Identify which cell holds the provided text, then report its (X, Y) central coordinate. 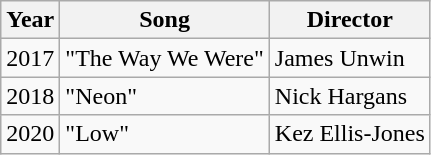
Director (350, 20)
Kez Ellis-Jones (350, 134)
"Low" (164, 134)
"The Way We Were" (164, 58)
James Unwin (350, 58)
2020 (30, 134)
Song (164, 20)
"Neon" (164, 96)
2018 (30, 96)
Nick Hargans (350, 96)
Year (30, 20)
2017 (30, 58)
